Extract the [X, Y] coordinate from the center of the cell holding the provided text.  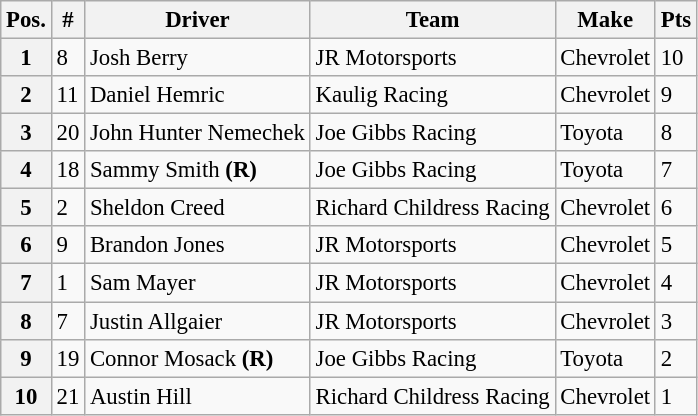
Pos. [26, 20]
19 [68, 358]
Driver [198, 20]
Connor Mosack (R) [198, 358]
11 [68, 95]
Make [605, 20]
Team [432, 20]
Austin Hill [198, 396]
# [68, 20]
Sammy Smith (R) [198, 170]
John Hunter Nemechek [198, 133]
Kaulig Racing [432, 95]
20 [68, 133]
Justin Allgaier [198, 321]
Pts [676, 20]
Brandon Jones [198, 245]
Daniel Hemric [198, 95]
21 [68, 396]
Sheldon Creed [198, 208]
18 [68, 170]
Josh Berry [198, 58]
Sam Mayer [198, 283]
